Identify which cell holds the provided text, then report its [x, y] central coordinate. 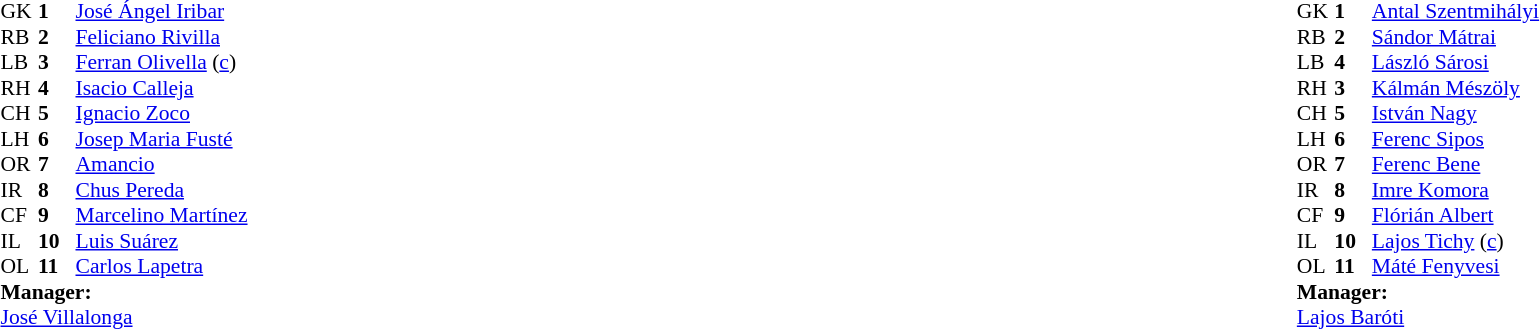
Imre Komora [1456, 190]
Chus Pereda [162, 190]
Sándor Mátrai [1456, 37]
Ignacio Zoco [162, 113]
Isacio Calleja [162, 88]
Carlos Lapetra [162, 267]
Ferenc Bene [1456, 165]
Marcelino Martínez [162, 215]
Kálmán Mészöly [1456, 88]
Ferenc Sipos [1456, 139]
Feliciano Rivilla [162, 37]
Ferran Olivella (c) [162, 63]
Amancio [162, 165]
László Sárosi [1456, 63]
Flórián Albert [1456, 215]
Máté Fenyvesi [1456, 267]
Josep Maria Fusté [162, 139]
István Nagy [1456, 113]
Luis Suárez [162, 241]
Lajos Tichy (c) [1456, 241]
